Scan for the cell matching the given text and deliver its [X, Y] coordinate at center. 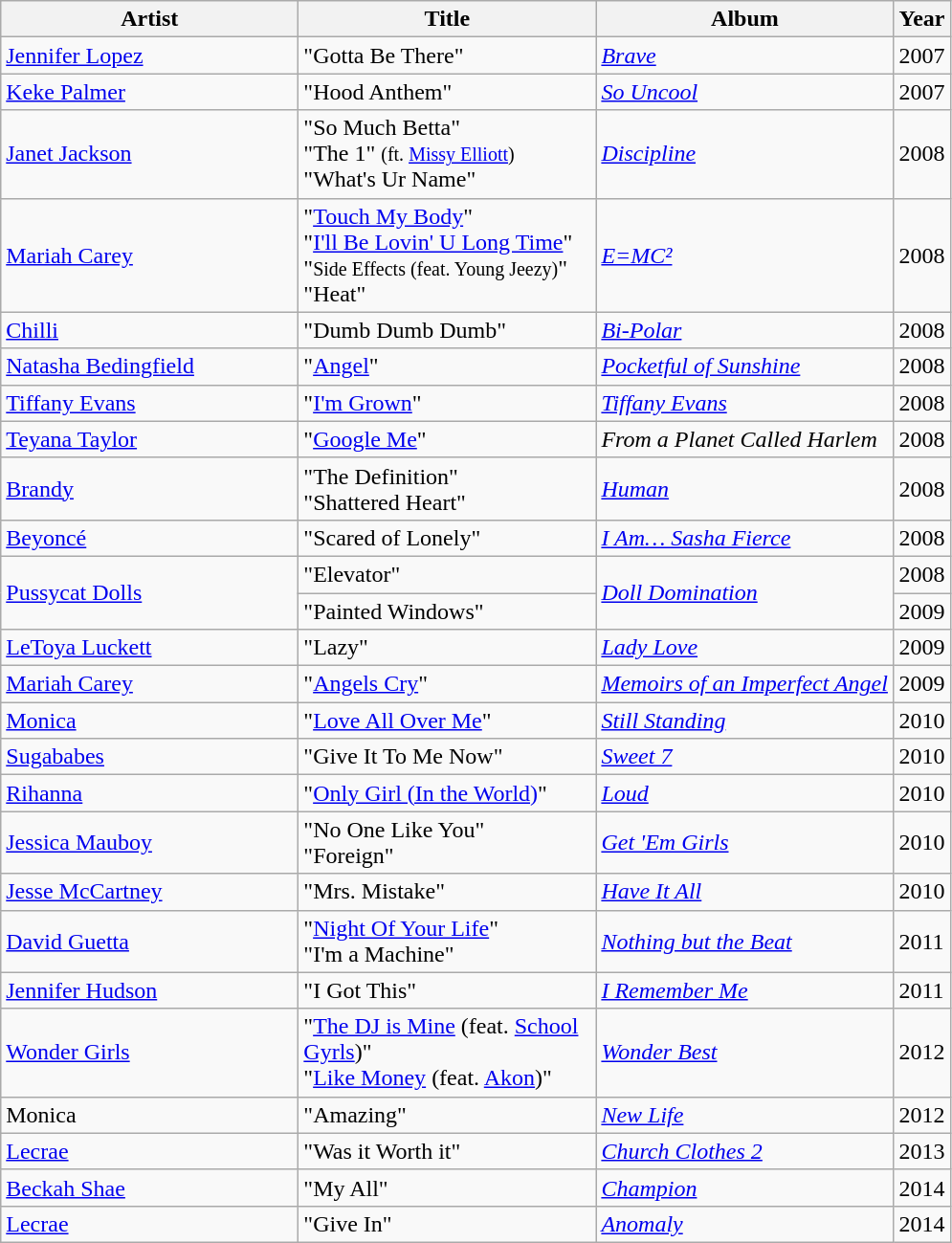
Rihanna [149, 793]
Teyana Taylor [149, 439]
"Give In" [448, 1224]
Artist [149, 19]
Jennifer Hudson [149, 990]
"Angel" [448, 366]
"Google Me" [448, 439]
Have It All [744, 892]
Keke Palmer [149, 92]
2013 [922, 1151]
"My All" [448, 1188]
Pocketful of Sunshine [744, 366]
"Painted Windows" [448, 611]
"I'm Grown" [448, 403]
"Dumb Dumb Dumb" [448, 330]
"Night Of Your Life" "I'm a Machine" [448, 942]
I Remember Me [744, 990]
Still Standing [744, 721]
Lady Love [744, 648]
"The Definition" "Shattered Heart" [448, 488]
"Only Girl (In the World)" [448, 793]
E=MC² [744, 255]
Beckah Shae [149, 1188]
"Lazy" [448, 648]
Bi-Polar [744, 330]
"Was it Worth it" [448, 1151]
Sugababes [149, 757]
New Life [744, 1115]
"Gotta Be There" [448, 55]
"The DJ is Mine (feat. School Gyrls)" "Like Money (feat. Akon)" [448, 1053]
From a Planet Called Harlem [744, 439]
Champion [744, 1188]
Get 'Em Girls [744, 842]
Janet Jackson [149, 154]
Chilli [149, 330]
"Amazing" [448, 1115]
"Touch My Body" "I'll Be Lovin' U Long Time" "Side Effects (feat. Young Jeezy)" "Heat" [448, 255]
Nothing but the Beat [744, 942]
David Guetta [149, 942]
"Hood Anthem" [448, 92]
Title [448, 19]
I Am… Sasha Fierce [744, 538]
"Love All Over Me" [448, 721]
Year [922, 19]
Wonder Girls [149, 1053]
Church Clothes 2 [744, 1151]
Pussycat Dolls [149, 592]
Beyoncé [149, 538]
"So Much Betta" "The 1" (ft. Missy Elliott) "What's Ur Name" [448, 154]
Doll Domination [744, 592]
"Scared of Lonely" [448, 538]
"No One Like You" "Foreign" [448, 842]
So Uncool [744, 92]
LeToya Luckett [149, 648]
Jesse McCartney [149, 892]
Sweet 7 [744, 757]
Album [744, 19]
Discipline [744, 154]
Jessica Mauboy [149, 842]
Anomaly [744, 1224]
Natasha Bedingfield [149, 366]
Brave [744, 55]
"I Got This" [448, 990]
Human [744, 488]
Memoirs of an Imperfect Angel [744, 684]
Brandy [149, 488]
"Give It To Me Now" [448, 757]
Loud [744, 793]
"Elevator" [448, 574]
Jennifer Lopez [149, 55]
"Angels Cry" [448, 684]
"Mrs. Mistake" [448, 892]
Wonder Best [744, 1053]
